Capture the cell that displays the provided text and extract its (X, Y) central coordinate. 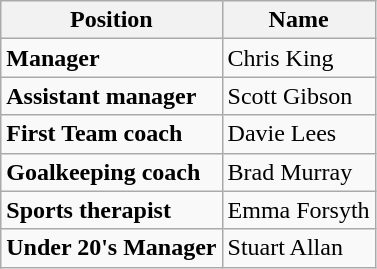
Brad Murray (298, 172)
Goalkeeping coach (112, 172)
Name (298, 20)
Position (112, 20)
Under 20's Manager (112, 248)
Manager (112, 58)
Scott Gibson (298, 96)
Chris King (298, 58)
Davie Lees (298, 134)
Sports therapist (112, 210)
Emma Forsyth (298, 210)
First Team coach (112, 134)
Assistant manager (112, 96)
Stuart Allan (298, 248)
